Determine the (x, y) coordinate at the center of the cell enclosing the given text.  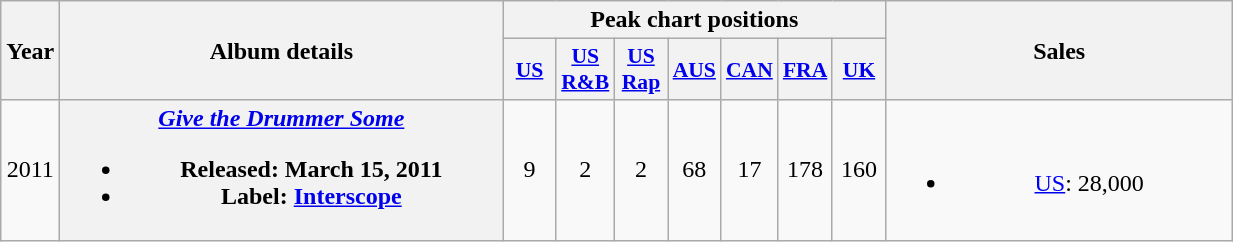
USR&B (585, 70)
160 (858, 170)
Give the Drummer SomeReleased: March 15, 2011Label: Interscope (282, 170)
Year (30, 50)
US: 28,000 (1060, 170)
Sales (1060, 50)
AUS (694, 70)
US (530, 70)
2011 (30, 170)
178 (805, 170)
FRA (805, 70)
9 (530, 170)
17 (750, 170)
Peak chart positions (694, 20)
UK (858, 70)
CAN (750, 70)
68 (694, 170)
Album details (282, 50)
USRap (640, 70)
